Capture the cell that displays the provided text and extract its [x, y] central coordinate. 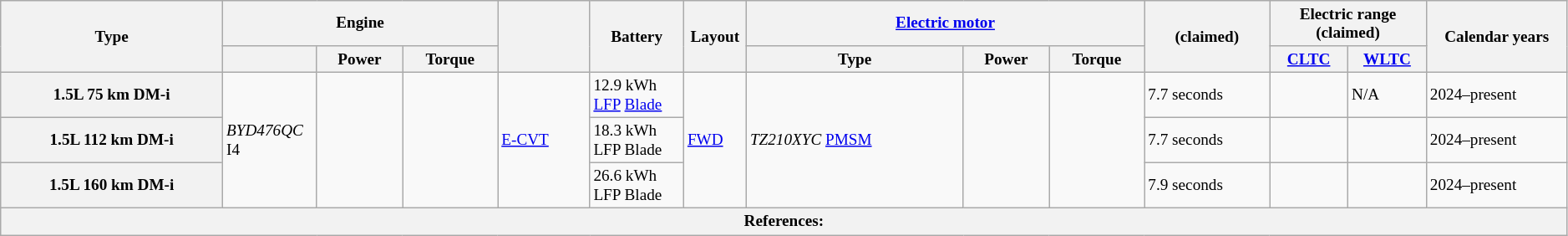
(claimed) [1207, 37]
N/A [1388, 95]
18.3 kWh LFP Blade [637, 140]
Layout [715, 37]
WLTC [1388, 59]
E-CVT [544, 140]
References: [784, 222]
Electric range (claimed) [1348, 23]
Calendar years [1497, 37]
TZ210XYC PMSM [855, 140]
FWD [715, 140]
Electric motor [945, 23]
Engine [361, 23]
12.9 kWh LFP Blade [637, 95]
1.5L 160 km DM-i [112, 186]
26.6 kWh LFP Blade [637, 186]
1.5L 112 km DM-i [112, 140]
CLTC [1309, 59]
BYD476QC I4 [270, 140]
1.5L 75 km DM-i [112, 95]
7.9 seconds [1207, 186]
Battery [637, 37]
